Search for the cell housing the specified text and yield its [X, Y] center coordinate. 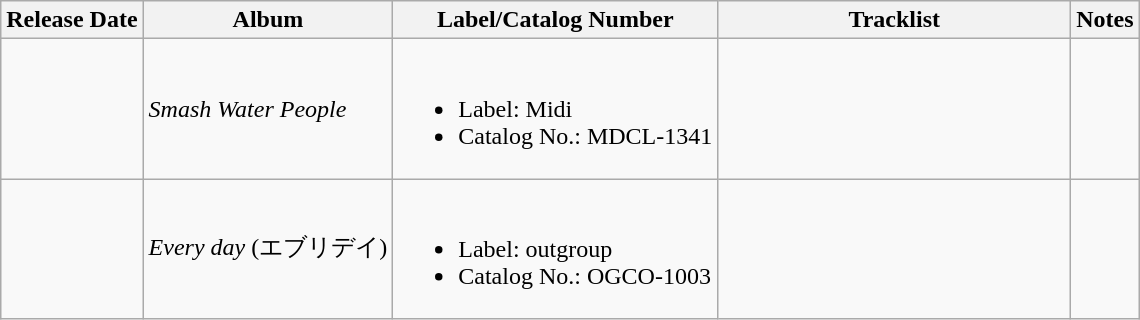
Release Date [72, 20]
Every day (エブリデイ) [268, 249]
Smash Water People [268, 109]
Label/Catalog Number [556, 20]
Tracklist [894, 20]
Label: outgroupCatalog No.: OGCO-1003 [556, 249]
Notes [1105, 20]
Album [268, 20]
Label: MidiCatalog No.: MDCL-1341 [556, 109]
